For the text-containing cell, return its midpoint in (X, Y) coordinate format. 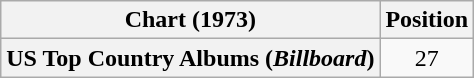
US Top Country Albums (Billboard) (190, 58)
Chart (1973) (190, 20)
27 (427, 58)
Position (427, 20)
